Scan for the cell matching the given text and deliver its (X, Y) coordinate at center. 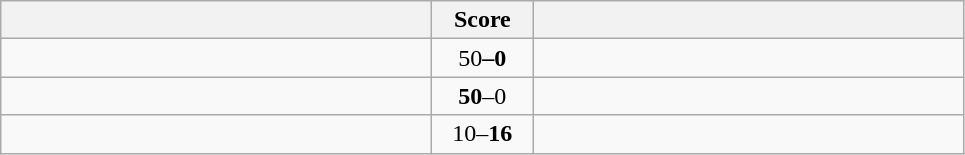
Score (482, 20)
10–16 (482, 134)
